Output the (x, y) coordinate of the center of the cell containing the given text.  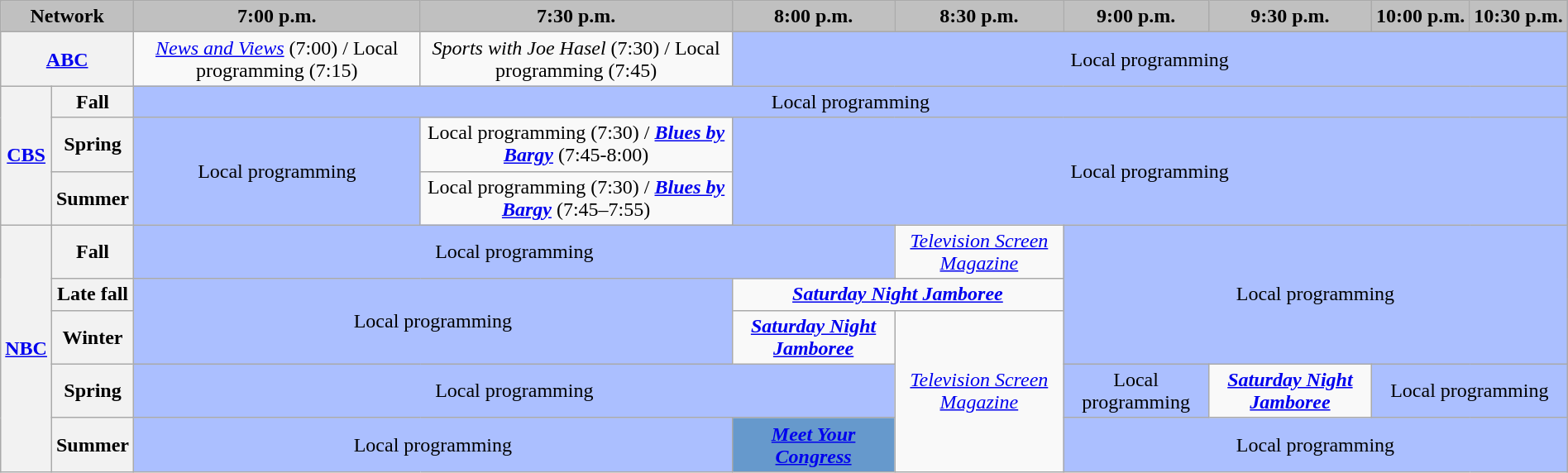
8:30 p.m. (979, 17)
10:00 p.m. (1420, 17)
7:00 p.m. (277, 17)
9:30 p.m. (1290, 17)
CBS (26, 155)
Meet Your Congress (814, 445)
Winter (93, 337)
ABC (68, 60)
Local programming (7:30) / Blues by Bargy (7:45-8:00) (576, 144)
9:00 p.m. (1136, 17)
10:30 p.m. (1518, 17)
8:00 p.m. (814, 17)
Sports with Joe Hasel (7:30) / Local programming (7:45) (576, 60)
News and Views (7:00) / Local programming (7:15) (277, 60)
NBC (26, 348)
Local programming (7:30) / Blues by Bargy (7:45–7:55) (576, 198)
Network (68, 17)
7:30 p.m. (576, 17)
Late fall (93, 294)
